From the cell containing the given text, extract its center point as (X, Y) coordinate. 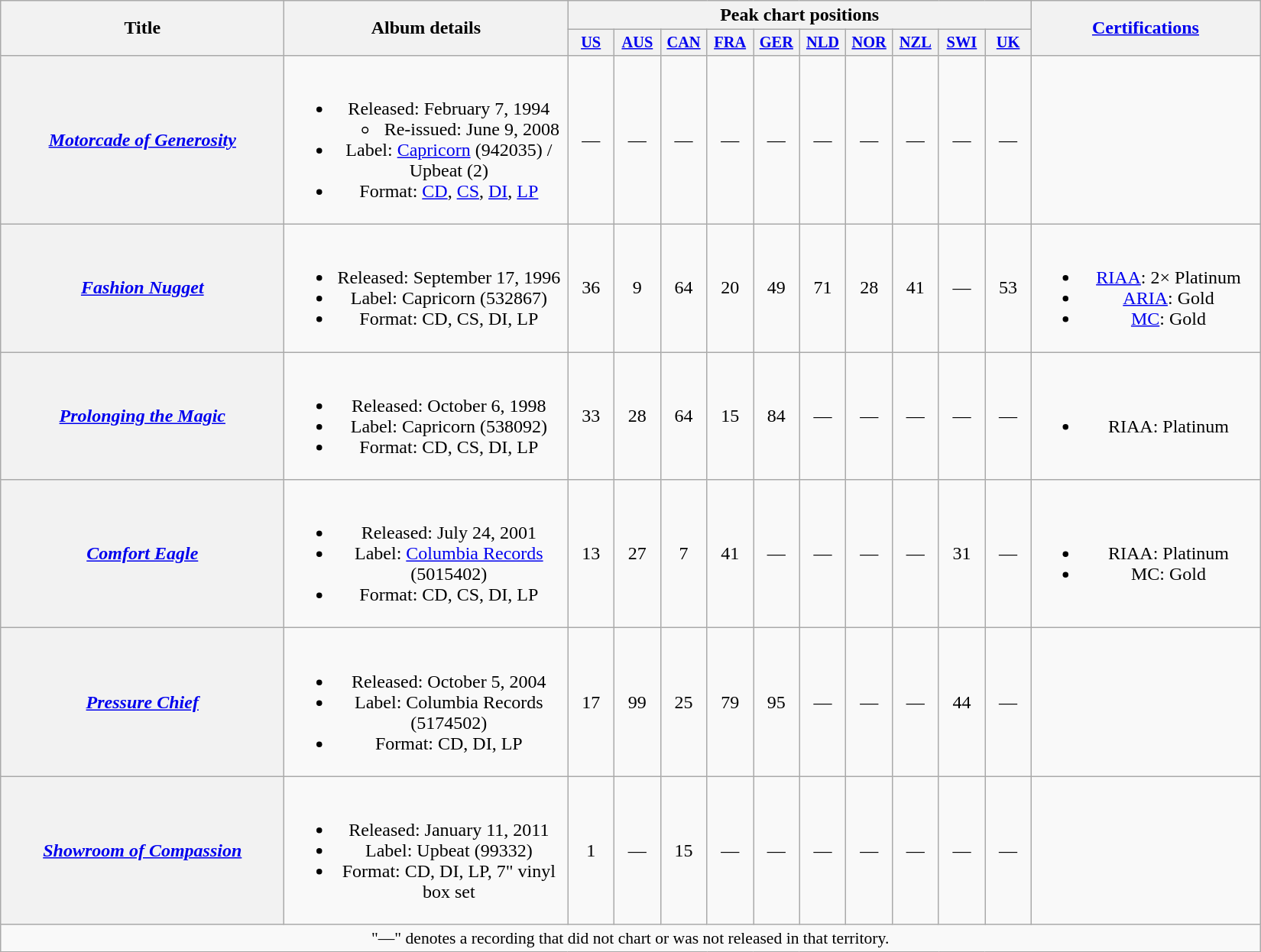
RIAA: 2× PlatinumARIA: GoldMC: Gold (1145, 289)
Comfort Eagle (142, 554)
49 (776, 289)
FRA (731, 43)
SWI (961, 43)
Released: September 17, 1996Label: Capricorn (532867)Format: CD, CS, DI, LP (426, 289)
13 (592, 554)
Released: October 6, 1998Label: Capricorn (538092)Format: CD, CS, DI, LP (426, 416)
Motorcade of Generosity (142, 139)
44 (961, 702)
GER (776, 43)
1 (592, 850)
Released: October 5, 2004Label: Columbia Records (5174502)Format: CD, DI, LP (426, 702)
17 (592, 702)
Peak chart positions (799, 15)
Pressure Chief (142, 702)
NZL (916, 43)
33 (592, 416)
79 (731, 702)
CAN (683, 43)
71 (822, 289)
20 (731, 289)
31 (961, 554)
"—" denotes a recording that did not chart or was not released in that territory. (630, 938)
Released: February 7, 1994Re-issued: June 9, 2008Label: Capricorn (942035) / Upbeat (2)Format: CD, CS, DI, LP (426, 139)
Fashion Nugget (142, 289)
7 (683, 554)
95 (776, 702)
27 (637, 554)
99 (637, 702)
Released: January 11, 2011Label: Upbeat (99332)Format: CD, DI, LP, 7" vinyl box set (426, 850)
Certifications (1145, 28)
36 (592, 289)
US (592, 43)
53 (1009, 289)
UK (1009, 43)
Released: July 24, 2001Label: Columbia Records (5015402)Format: CD, CS, DI, LP (426, 554)
Album details (426, 28)
84 (776, 416)
Title (142, 28)
RIAA: PlatinumMC: Gold (1145, 554)
25 (683, 702)
NOR (870, 43)
NLD (822, 43)
AUS (637, 43)
9 (637, 289)
RIAA: Platinum (1145, 416)
Prolonging the Magic (142, 416)
Showroom of Compassion (142, 850)
